Find where the given text appears and provide that cell's center as [x, y] coordinate. 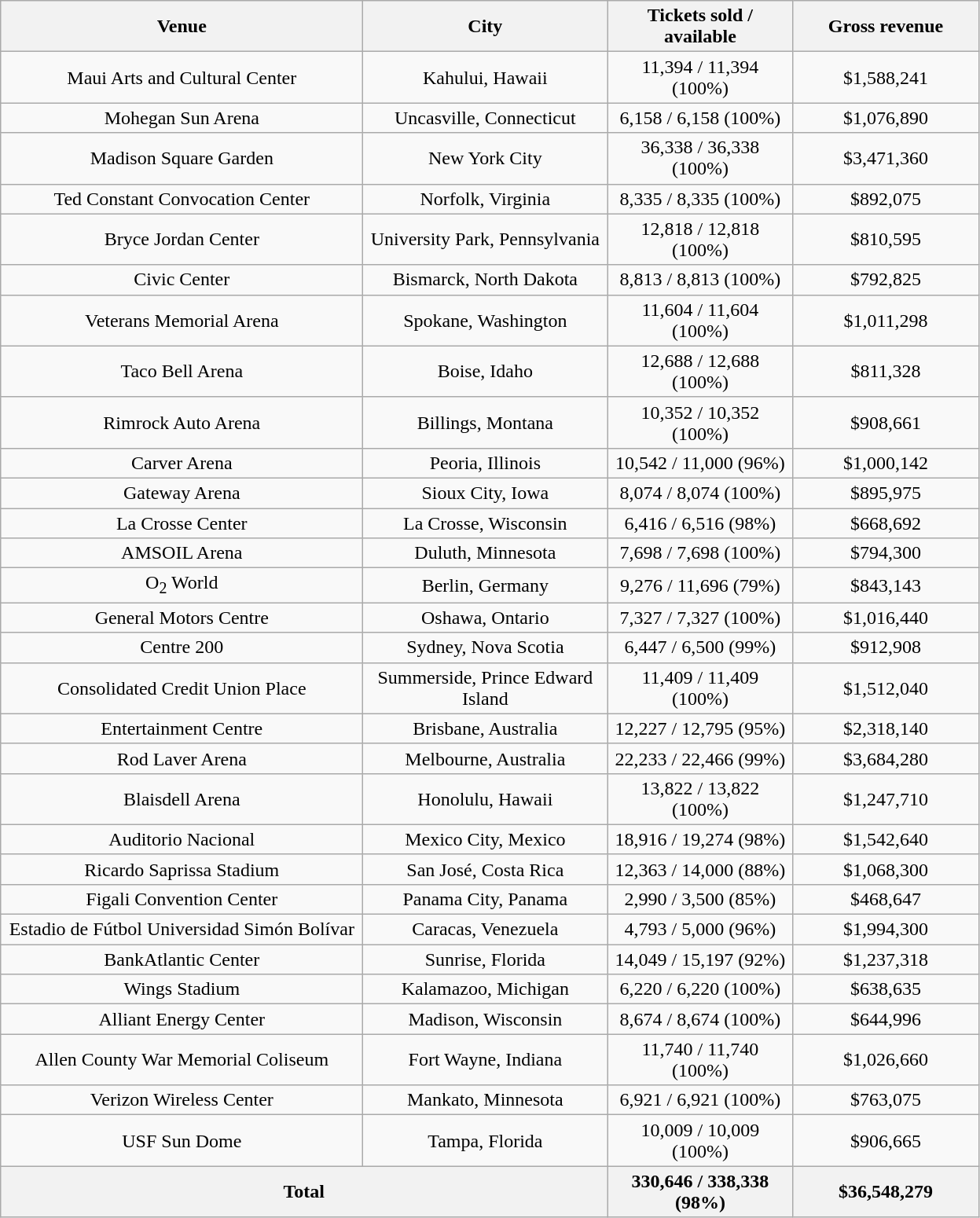
$1,000,142 [886, 463]
10,352 / 10,352 (100%) [700, 423]
Alliant Energy Center [182, 1019]
9,276 / 11,696 (79%) [700, 585]
Ted Constant Convocation Center [182, 199]
Kahului, Hawaii [486, 77]
12,227 / 12,795 (95%) [700, 728]
$1,068,300 [886, 869]
7,698 / 7,698 (100%) [700, 553]
Peoria, Illinois [486, 463]
11,409 / 11,409 (100%) [700, 688]
36,338 / 36,338 (100%) [700, 159]
Duluth, Minnesota [486, 553]
$2,318,140 [886, 728]
City [486, 27]
Kalamazoo, Michigan [486, 989]
Gross revenue [886, 27]
Caracas, Venezuela [486, 930]
6,220 / 6,220 (100%) [700, 989]
11,740 / 11,740 (100%) [700, 1059]
8,813 / 8,813 (100%) [700, 280]
USF Sun Dome [182, 1141]
Tampa, Florida [486, 1141]
Sydney, Nova Scotia [486, 648]
12,363 / 14,000 (88%) [700, 869]
$1,512,040 [886, 688]
10,009 / 10,009 (100%) [700, 1141]
Wings Stadium [182, 989]
Sunrise, Florida [486, 959]
7,327 / 7,327 (100%) [700, 618]
Gateway Arena [182, 493]
6,158 / 6,158 (100%) [700, 118]
Summerside, Prince Edward Island [486, 688]
Spokane, Washington [486, 321]
$792,825 [886, 280]
Total [304, 1191]
$810,595 [886, 239]
Veterans Memorial Arena [182, 321]
$1,026,660 [886, 1059]
Centre 200 [182, 648]
Honolulu, Hawaii [486, 798]
10,542 / 11,000 (96%) [700, 463]
Norfolk, Virginia [486, 199]
Mohegan Sun Arena [182, 118]
BankAtlantic Center [182, 959]
11,604 / 11,604 (100%) [700, 321]
Maui Arts and Cultural Center [182, 77]
$908,661 [886, 423]
Panama City, Panama [486, 899]
AMSOIL Arena [182, 553]
8,674 / 8,674 (100%) [700, 1019]
Consolidated Credit Union Place [182, 688]
Venue [182, 27]
$1,994,300 [886, 930]
$668,692 [886, 523]
$1,237,318 [886, 959]
8,335 / 8,335 (100%) [700, 199]
$644,996 [886, 1019]
Boise, Idaho [486, 371]
$3,684,280 [886, 758]
Taco Bell Arena [182, 371]
Mankato, Minnesota [486, 1100]
$1,247,710 [886, 798]
$36,548,279 [886, 1191]
La Crosse, Wisconsin [486, 523]
Brisbane, Australia [486, 728]
$1,076,890 [886, 118]
$3,471,360 [886, 159]
6,416 / 6,516 (98%) [700, 523]
New York City [486, 159]
Berlin, Germany [486, 585]
Allen County War Memorial Coliseum [182, 1059]
La Crosse Center [182, 523]
Bryce Jordan Center [182, 239]
Rimrock Auto Arena [182, 423]
11,394 / 11,394 (100%) [700, 77]
Carver Arena [182, 463]
Bismarck, North Dakota [486, 280]
San José, Costa Rica [486, 869]
Melbourne, Australia [486, 758]
12,688 / 12,688 (100%) [700, 371]
6,447 / 6,500 (99%) [700, 648]
$906,665 [886, 1141]
14,049 / 15,197 (92%) [700, 959]
Mexico City, Mexico [486, 839]
Auditorio Nacional [182, 839]
12,818 / 12,818 (100%) [700, 239]
$794,300 [886, 553]
Fort Wayne, Indiana [486, 1059]
Rod Laver Arena [182, 758]
$763,075 [886, 1100]
General Motors Centre [182, 618]
Figali Convention Center [182, 899]
Tickets sold / available [700, 27]
Sioux City, Iowa [486, 493]
Estadio de Fútbol Universidad Simón Bolívar [182, 930]
6,921 / 6,921 (100%) [700, 1100]
$1,588,241 [886, 77]
Blaisdell Arena [182, 798]
2,990 / 3,500 (85%) [700, 899]
18,916 / 19,274 (98%) [700, 839]
Madison Square Garden [182, 159]
University Park, Pennsylvania [486, 239]
$638,635 [886, 989]
$811,328 [886, 371]
$912,908 [886, 648]
Verizon Wireless Center [182, 1100]
$843,143 [886, 585]
8,074 / 8,074 (100%) [700, 493]
$892,075 [886, 199]
Billings, Montana [486, 423]
$1,542,640 [886, 839]
Entertainment Centre [182, 728]
Uncasville, Connecticut [486, 118]
$1,016,440 [886, 618]
$1,011,298 [886, 321]
Madison, Wisconsin [486, 1019]
$895,975 [886, 493]
330,646 / 338,338 (98%) [700, 1191]
$468,647 [886, 899]
4,793 / 5,000 (96%) [700, 930]
Civic Center [182, 280]
Ricardo Saprissa Stadium [182, 869]
O2 World [182, 585]
22,233 / 22,466 (99%) [700, 758]
Oshawa, Ontario [486, 618]
13,822 / 13,822 (100%) [700, 798]
